Provide the [x, y] coordinate of the cell's center where the given text is located.  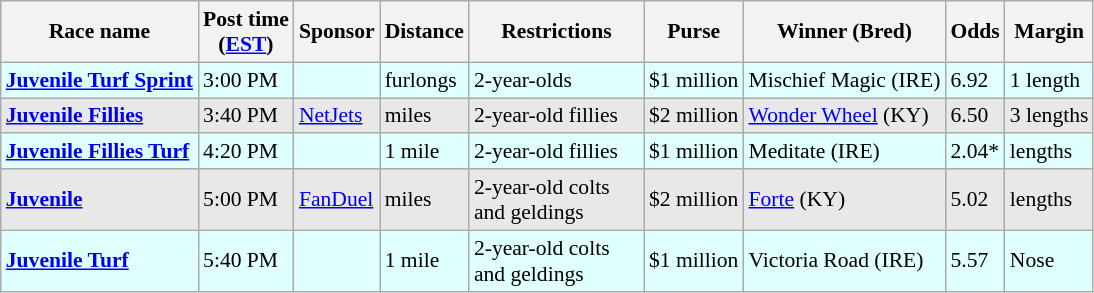
3:40 PM [246, 116]
5:40 PM [246, 260]
Distance [424, 32]
3:00 PM [246, 80]
Mischief Magic (IRE) [844, 80]
Purse [694, 32]
Nose [1050, 260]
5:00 PM [246, 200]
NetJets [337, 116]
Forte (KY) [844, 200]
4:20 PM [246, 152]
1 length [1050, 80]
6.50 [974, 116]
furlongs [424, 80]
Odds [974, 32]
Winner (Bred) [844, 32]
Race name [100, 32]
Juvenile Fillies [100, 116]
Juvenile Turf Sprint [100, 80]
3 lengths [1050, 116]
Victoria Road (IRE) [844, 260]
Juvenile Fillies Turf [100, 152]
FanDuel [337, 200]
Margin [1050, 32]
2-year-olds [556, 80]
Wonder Wheel (KY) [844, 116]
5.02 [974, 200]
Restrictions [556, 32]
5.57 [974, 260]
2.04* [974, 152]
Juvenile [100, 200]
Juvenile Turf [100, 260]
Post time (EST) [246, 32]
Sponsor [337, 32]
Meditate (IRE) [844, 152]
6.92 [974, 80]
